Capture the cell that displays the provided text and extract its (X, Y) central coordinate. 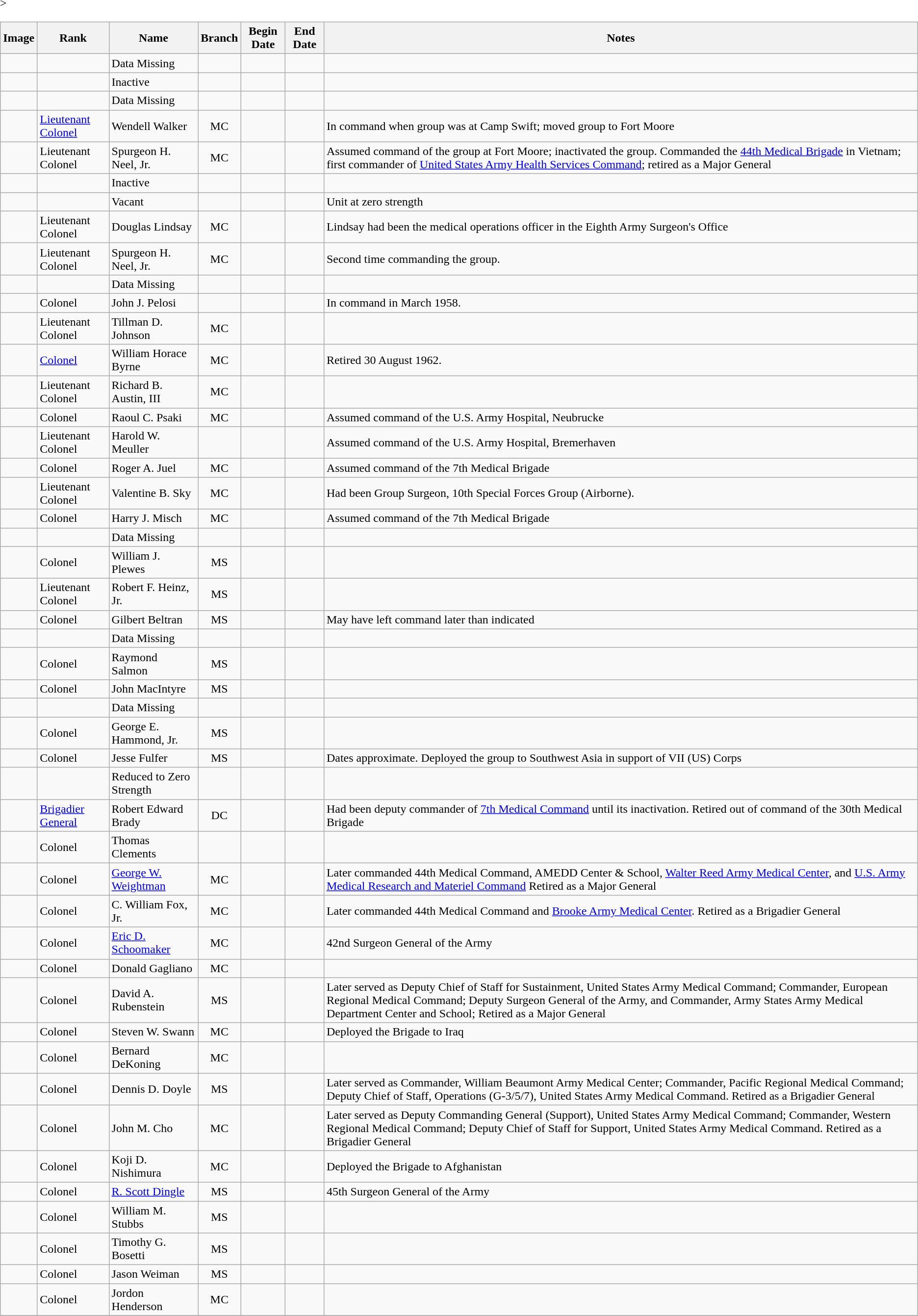
Jason Weiman (153, 1274)
Vacant (153, 202)
Second time commanding the group. (621, 259)
R. Scott Dingle (153, 1191)
Reduced to Zero Strength (153, 784)
Harold W. Meuller (153, 442)
Robert Edward Brady (153, 815)
John MacIntyre (153, 689)
Richard B. Austin, III (153, 392)
Assumed command of the U.S. Army Hospital, Bremerhaven (621, 442)
In command when group was at Camp Swift; moved group to Fort Moore (621, 126)
David A. Rubenstein (153, 1000)
Name (153, 38)
William J. Plewes (153, 562)
Dennis D. Doyle (153, 1089)
Koji D. Nishimura (153, 1166)
DC (220, 815)
Unit at zero strength (621, 202)
Jordon Henderson (153, 1300)
Brigadier General (73, 815)
Timothy G. Bosetti (153, 1249)
Branch (220, 38)
William M. Stubbs (153, 1216)
45th Surgeon General of the Army (621, 1191)
Thomas Clements (153, 848)
Douglas Lindsay (153, 227)
Begin Date (263, 38)
End Date (305, 38)
John M. Cho (153, 1128)
Image (19, 38)
Raoul C. Psaki (153, 417)
Dates approximate. Deployed the group to Southwest Asia in support of VII (US) Corps (621, 758)
C. William Fox, Jr. (153, 911)
Lindsay had been the medical operations officer in the Eighth Army Surgeon's Office (621, 227)
Valentine B. Sky (153, 493)
Rank (73, 38)
Notes (621, 38)
Had been deputy commander of 7th Medical Command until its inactivation. Retired out of command of the 30th Medical Brigade (621, 815)
In command in March 1958. (621, 303)
Tillman D. Johnson (153, 328)
Later commanded 44th Medical Command and Brooke Army Medical Center. Retired as a Brigadier General (621, 911)
Deployed the Brigade to Iraq (621, 1032)
Donald Gagliano (153, 968)
Harry J. Misch (153, 518)
Robert F. Heinz, Jr. (153, 594)
May have left command later than indicated (621, 619)
Gilbert Beltran (153, 619)
William Horace Byrne (153, 360)
Wendell Walker (153, 126)
Roger A. Juel (153, 468)
Assumed command of the U.S. Army Hospital, Neubrucke (621, 417)
Jesse Fulfer (153, 758)
Raymond Salmon (153, 663)
George E. Hammond, Jr. (153, 733)
Retired 30 August 1962. (621, 360)
Eric D. Schoomaker (153, 943)
Bernard DeKoning (153, 1058)
Steven W. Swann (153, 1032)
John J. Pelosi (153, 303)
Had been Group Surgeon, 10th Special Forces Group (Airborne). (621, 493)
42nd Surgeon General of the Army (621, 943)
George W. Weightman (153, 879)
Deployed the Brigade to Afghanistan (621, 1166)
